Provide the [x, y] coordinate of the cell's center where the given text is located.  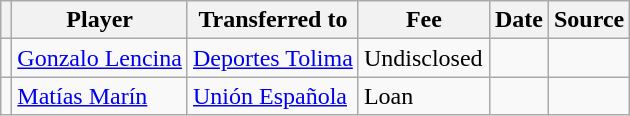
Deportes Tolima [272, 58]
Date [518, 20]
Undisclosed [424, 58]
Gonzalo Lencina [100, 58]
Transferred to [272, 20]
Player [100, 20]
Matías Marín [100, 96]
Fee [424, 20]
Source [588, 20]
Loan [424, 96]
Unión Española [272, 96]
